For the text-containing cell, return its midpoint in (X, Y) coordinate format. 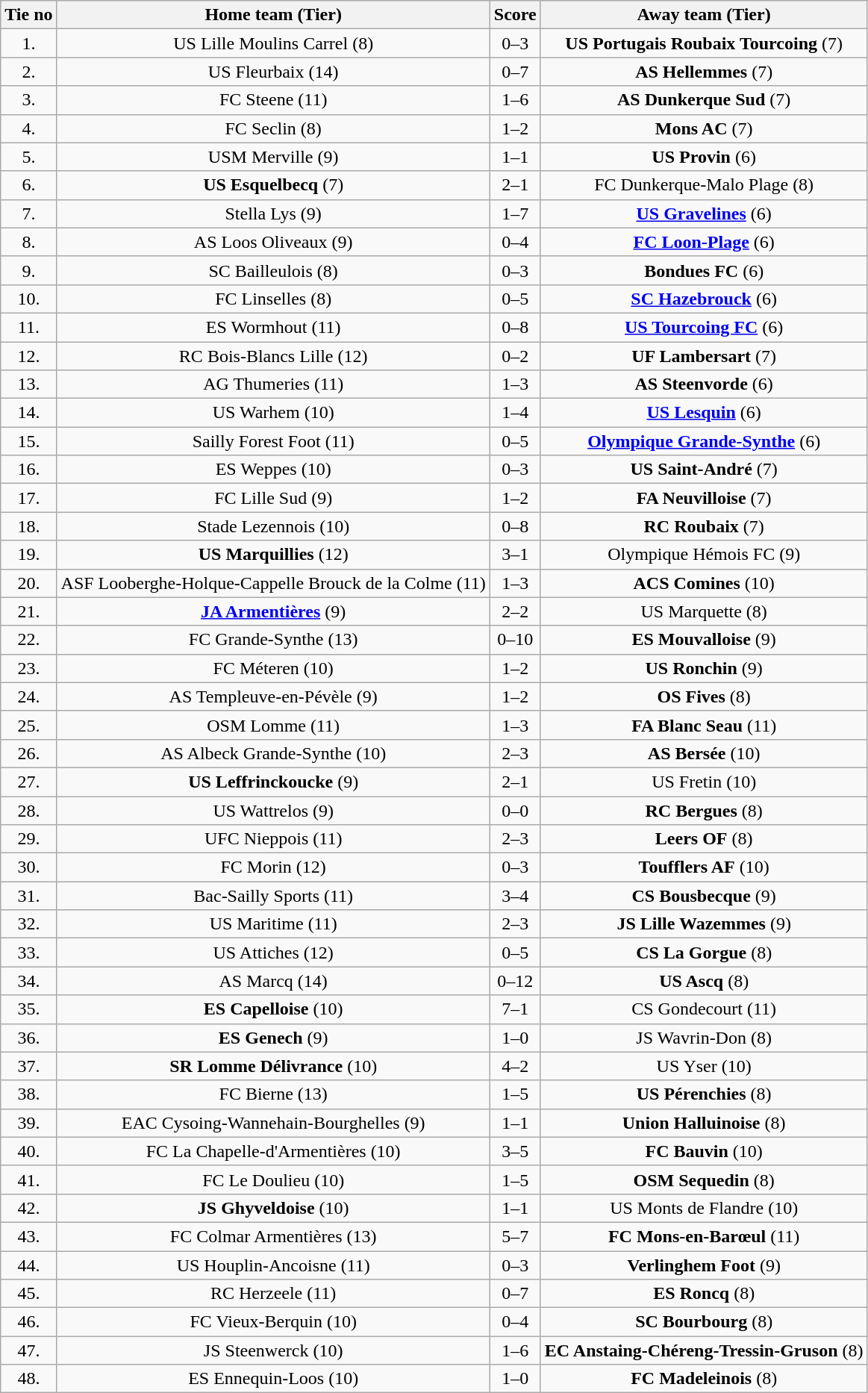
ES Weppes (10) (273, 470)
3–4 (515, 896)
FC Morin (12) (273, 867)
AS Dunkerque Sud (7) (704, 100)
42. (28, 1208)
29. (28, 839)
FC Bierne (13) (273, 1094)
SC Bourbourg (8) (704, 1322)
OSM Sequedin (8) (704, 1179)
US Fleurbaix (14) (273, 72)
44. (28, 1265)
FC Vieux-Berquin (10) (273, 1322)
US Portugais Roubaix Tourcoing (7) (704, 43)
Mons AC (7) (704, 128)
Leers OF (8) (704, 839)
37. (28, 1066)
Olympique Hémois FC (9) (704, 555)
1–4 (515, 413)
ASF Looberghe-Holque-Cappelle Brouck de la Colme (11) (273, 583)
7. (28, 214)
Bac-Sailly Sports (11) (273, 896)
SC Bailleulois (8) (273, 270)
3. (28, 100)
12. (28, 356)
US Houplin-Ancoisne (11) (273, 1265)
SR Lomme Délivrance (10) (273, 1066)
Sailly Forest Foot (11) (273, 441)
45. (28, 1294)
FC Bauvin (10) (704, 1151)
CS Gondecourt (11) (704, 1009)
8. (28, 242)
33. (28, 953)
5. (28, 157)
US Attiches (12) (273, 953)
Olympique Grande-Synthe (6) (704, 441)
US Marquillies (12) (273, 555)
23. (28, 668)
4–2 (515, 1066)
US Esquelbecq (7) (273, 185)
ACS Comines (10) (704, 583)
AS Marcq (14) (273, 981)
US Tourcoing FC (6) (704, 327)
48. (28, 1379)
28. (28, 810)
SC Hazebrouck (6) (704, 299)
OS Fives (8) (704, 696)
14. (28, 413)
10. (28, 299)
FC Colmar Armentières (13) (273, 1236)
0–12 (515, 981)
US Marquette (8) (704, 611)
3–1 (515, 555)
1. (28, 43)
30. (28, 867)
US Lesquin (6) (704, 413)
CS Bousbecque (9) (704, 896)
US Monts de Flandre (10) (704, 1208)
OSM Lomme (11) (273, 725)
FC Madeleinois (8) (704, 1379)
JS Lille Wazemmes (9) (704, 924)
US Pérenchies (8) (704, 1094)
ES Wormhout (11) (273, 327)
27. (28, 782)
2–2 (515, 611)
AS Hellemmes (7) (704, 72)
21. (28, 611)
FC Grande-Synthe (13) (273, 640)
0–0 (515, 810)
FC Steene (11) (273, 100)
RC Bergues (8) (704, 810)
24. (28, 696)
FC Loon-Plage (6) (704, 242)
FC La Chapelle-d'Armentières (10) (273, 1151)
UF Lambersart (7) (704, 356)
34. (28, 981)
Union Halluinoise (8) (704, 1123)
FA Blanc Seau (11) (704, 725)
5–7 (515, 1236)
18. (28, 526)
39. (28, 1123)
0–2 (515, 356)
19. (28, 555)
FC Lille Sud (9) (273, 498)
US Warhem (10) (273, 413)
Stade Lezennois (10) (273, 526)
1–7 (515, 214)
EC Anstaing-Chéreng-Tressin-Gruson (8) (704, 1350)
46. (28, 1322)
25. (28, 725)
FC Dunkerque-Malo Plage (8) (704, 185)
Away team (Tier) (704, 15)
EAC Cysoing-Wannehain-Bourghelles (9) (273, 1123)
FA Neuvilloise (7) (704, 498)
36. (28, 1038)
RC Herzeele (11) (273, 1294)
FC Méteren (10) (273, 668)
35. (28, 1009)
26. (28, 753)
US Yser (10) (704, 1066)
RC Bois-Blancs Lille (12) (273, 356)
3–5 (515, 1151)
US Maritime (11) (273, 924)
0–10 (515, 640)
FC Linselles (8) (273, 299)
US Saint-André (7) (704, 470)
40. (28, 1151)
AS Albeck Grande-Synthe (10) (273, 753)
11. (28, 327)
US Gravelines (6) (704, 214)
13. (28, 384)
US Wattrelos (9) (273, 810)
US Ronchin (9) (704, 668)
Toufflers AF (10) (704, 867)
Score (515, 15)
UFC Nieppois (11) (273, 839)
47. (28, 1350)
ES Ennequin-Loos (10) (273, 1379)
RC Roubaix (7) (704, 526)
7–1 (515, 1009)
41. (28, 1179)
ES Mouvalloise (9) (704, 640)
16. (28, 470)
FC Seclin (8) (273, 128)
USM Merville (9) (273, 157)
ES Capelloise (10) (273, 1009)
AG Thumeries (11) (273, 384)
AS Templeuve-en-Pévèle (9) (273, 696)
Stella Lys (9) (273, 214)
15. (28, 441)
31. (28, 896)
6. (28, 185)
2. (28, 72)
AS Loos Oliveaux (9) (273, 242)
JA Armentières (9) (273, 611)
US Fretin (10) (704, 782)
AS Bersée (10) (704, 753)
22. (28, 640)
JS Ghyveldoise (10) (273, 1208)
US Leffrinckoucke (9) (273, 782)
Verlinghem Foot (9) (704, 1265)
4. (28, 128)
US Lille Moulins Carrel (8) (273, 43)
FC Le Doulieu (10) (273, 1179)
AS Steenvorde (6) (704, 384)
FC Mons-en-Barœul (11) (704, 1236)
38. (28, 1094)
ES Genech (9) (273, 1038)
US Provin (6) (704, 157)
32. (28, 924)
9. (28, 270)
JS Steenwerck (10) (273, 1350)
20. (28, 583)
Tie no (28, 15)
Home team (Tier) (273, 15)
US Ascq (8) (704, 981)
Bondues FC (6) (704, 270)
17. (28, 498)
JS Wavrin-Don (8) (704, 1038)
43. (28, 1236)
CS La Gorgue (8) (704, 953)
ES Roncq (8) (704, 1294)
